Provide the (X, Y) coordinate of the cell's center where the given text is located.  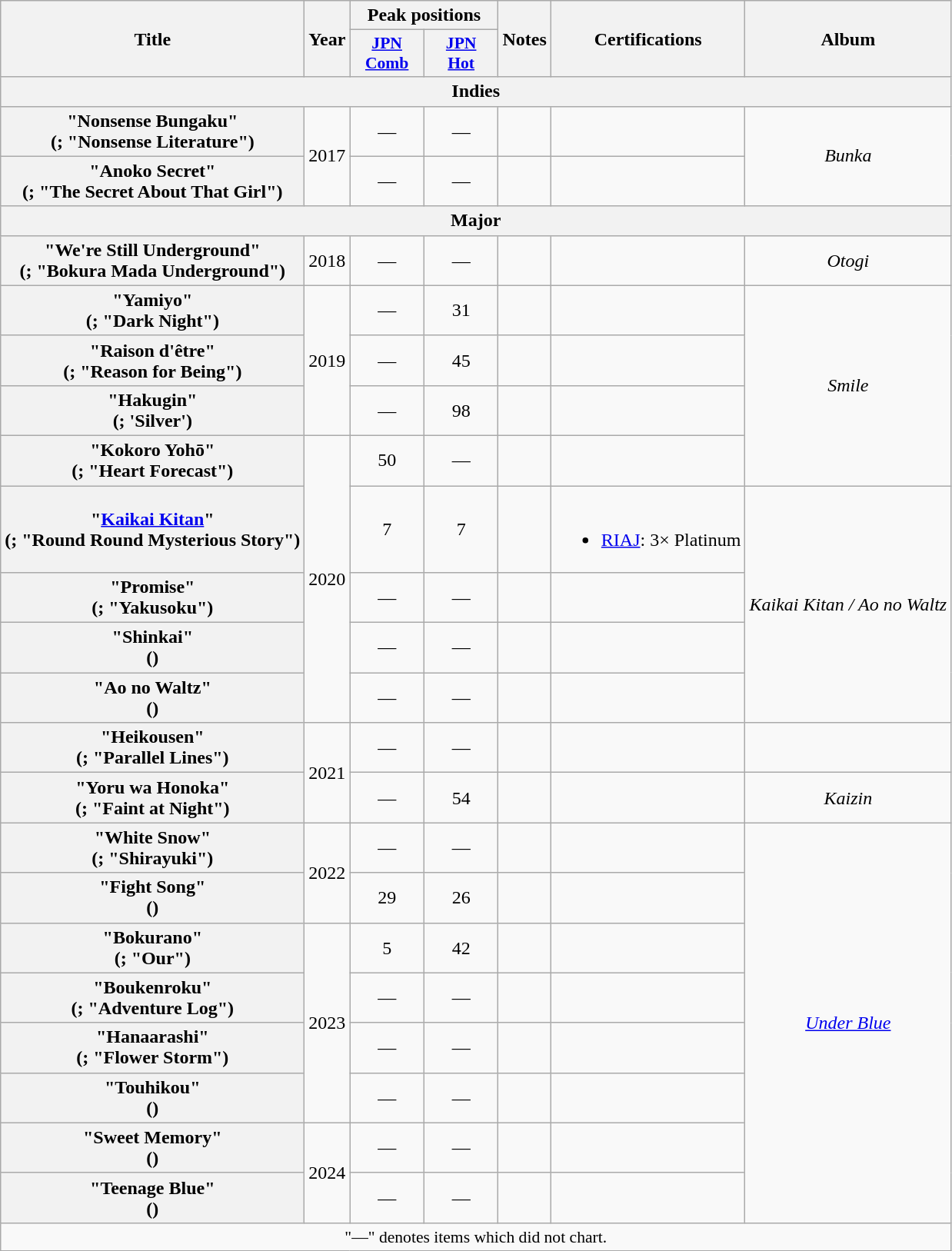
42 (461, 947)
"Yamiyo"(; "Dark Night") (152, 311)
31 (461, 311)
"Bokurano"(; "Our") (152, 947)
2019 (328, 360)
"Touhikou"() (152, 1098)
"Boukenroku"(; "Adventure Log") (152, 998)
Under Blue (848, 1023)
Kaizin (848, 798)
"White Snow"(; "Shirayuki") (152, 847)
JPNHot (461, 54)
2017 (328, 156)
"Heikousen"(; "Parallel Lines") (152, 747)
"Yoru wa Honoka"(; "Faint at Night") (152, 798)
"Raison d'être"(; "Reason for Being") (152, 360)
"Hakugin"(; 'Silver') (152, 411)
Indies (476, 91)
"Hanaarashi"(; "Flower Storm") (152, 1047)
Smile (848, 385)
2024 (328, 1173)
"Shinkai"() (152, 647)
29 (388, 898)
26 (461, 898)
5 (388, 947)
54 (461, 798)
"Promise"(; "Yakusoku") (152, 598)
50 (388, 460)
Notes (524, 38)
RIAJ: 3× Platinum (647, 529)
2018 (328, 260)
Peak positions (424, 15)
"—" denotes items which did not chart. (476, 1236)
"Sweet Memory"() (152, 1147)
2022 (328, 873)
Major (476, 221)
JPNComb (388, 54)
"Teenage Blue"() (152, 1198)
"Kokoro Yohō"(; "Heart Forecast") (152, 460)
2020 (328, 578)
"Nonsense Bungaku"(; "Nonsense Literature") (152, 131)
2023 (328, 1023)
Title (152, 38)
Certifications (647, 38)
45 (461, 360)
Otogi (848, 260)
98 (461, 411)
Album (848, 38)
"Fight Song"() (152, 898)
"Ao no Waltz"() (152, 698)
Bunka (848, 156)
"Kaikai Kitan"(; "Round Round Mysterious Story") (152, 529)
Year (328, 38)
2021 (328, 773)
"Anoko Secret"(; "The Secret About That Girl") (152, 181)
"We're Still Underground"(; "Bokura Mada Underground") (152, 260)
Kaikai Kitan / Ao no Waltz (848, 604)
